Determine the [x, y] coordinate at the center of the cell enclosing the given text.  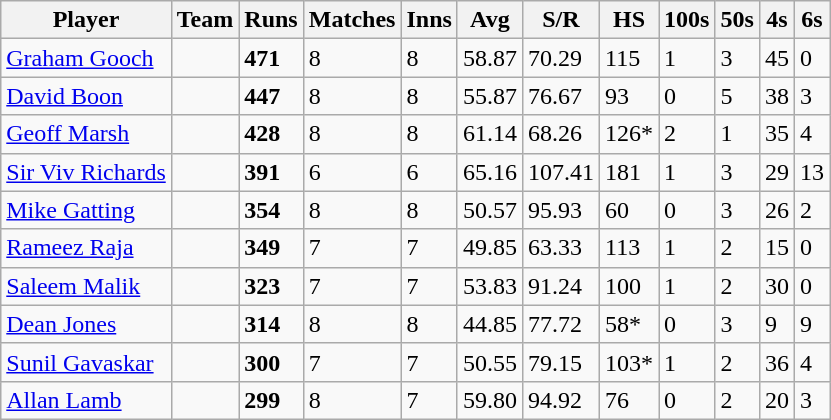
61.14 [490, 134]
Inns [429, 20]
15 [776, 248]
4s [776, 20]
Saleem Malik [86, 286]
30 [776, 286]
David Boon [86, 96]
50s [737, 20]
76.67 [560, 96]
58* [628, 324]
63.33 [560, 248]
100s [687, 20]
53.83 [490, 286]
Sir Viv Richards [86, 172]
447 [271, 96]
91.24 [560, 286]
391 [271, 172]
Allan Lamb [86, 400]
13 [812, 172]
35 [776, 134]
49.85 [490, 248]
59.80 [490, 400]
S/R [560, 20]
79.15 [560, 362]
70.29 [560, 58]
45 [776, 58]
103* [628, 362]
181 [628, 172]
100 [628, 286]
Runs [271, 20]
Mike Gatting [86, 210]
55.87 [490, 96]
Rameez Raja [86, 248]
93 [628, 96]
314 [271, 324]
107.41 [560, 172]
76 [628, 400]
50.57 [490, 210]
20 [776, 400]
428 [271, 134]
Team [205, 20]
126* [628, 134]
36 [776, 362]
113 [628, 248]
300 [271, 362]
Sunil Gavaskar [86, 362]
94.92 [560, 400]
58.87 [490, 58]
29 [776, 172]
5 [737, 96]
65.16 [490, 172]
299 [271, 400]
471 [271, 58]
115 [628, 58]
Avg [490, 20]
Matches [352, 20]
349 [271, 248]
68.26 [560, 134]
Graham Gooch [86, 58]
6s [812, 20]
95.93 [560, 210]
Geoff Marsh [86, 134]
Dean Jones [86, 324]
77.72 [560, 324]
38 [776, 96]
323 [271, 286]
50.55 [490, 362]
354 [271, 210]
HS [628, 20]
44.85 [490, 324]
60 [628, 210]
Player [86, 20]
26 [776, 210]
